Pinpoint the cell where the given text exists, returning its [X, Y] midpoint coordinate. 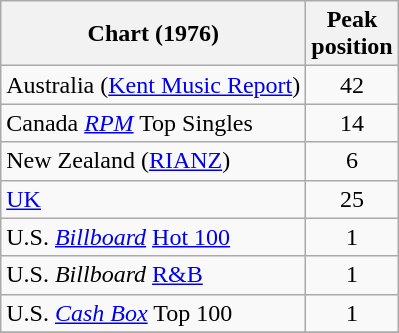
U.S. Cash Box Top 100 [154, 313]
Peakposition [352, 34]
Chart (1976) [154, 34]
25 [352, 199]
UK [154, 199]
New Zealand (RIANZ) [154, 161]
Canada RPM Top Singles [154, 123]
Australia (Kent Music Report) [154, 85]
U.S. Billboard R&B [154, 275]
14 [352, 123]
U.S. Billboard Hot 100 [154, 237]
6 [352, 161]
42 [352, 85]
